From the cell containing the given text, extract its center point as [X, Y] coordinate. 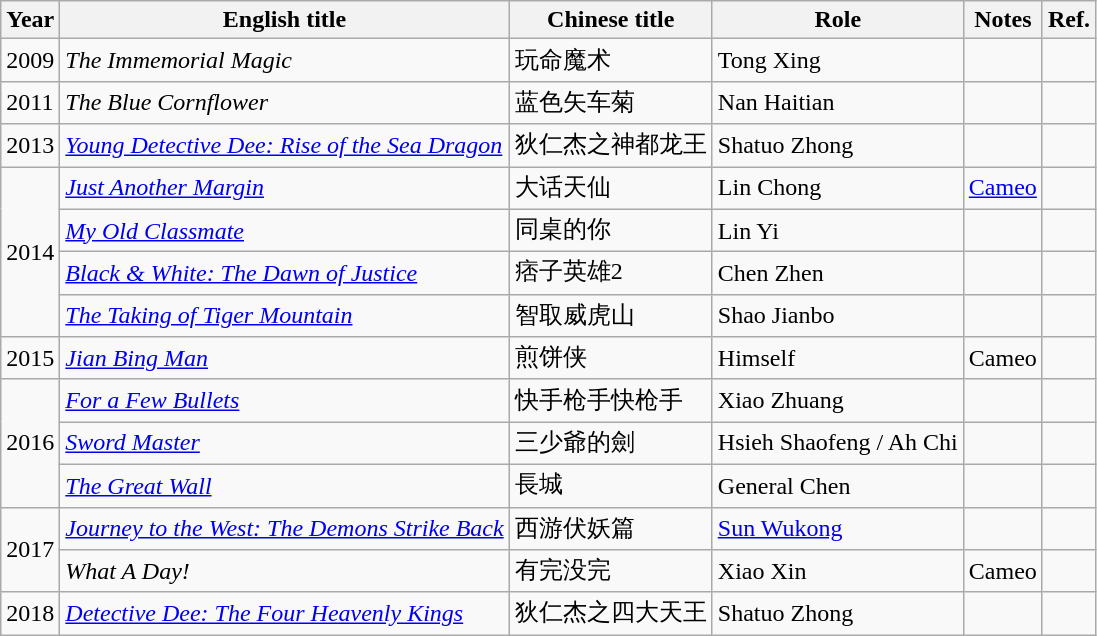
What A Day! [284, 572]
2018 [30, 614]
The Blue Cornflower [284, 102]
English title [284, 20]
西游伏妖篇 [610, 528]
Detective Dee: The Four Heavenly Kings [284, 614]
Hsieh Shaofeng / Ah Chi [838, 444]
Lin Chong [838, 188]
三少爺的劍 [610, 444]
My Old Classmate [284, 230]
Ref. [1068, 20]
The Great Wall [284, 486]
2017 [30, 550]
Notes [1002, 20]
Role [838, 20]
Jian Bing Man [284, 358]
Chen Zhen [838, 274]
長城 [610, 486]
狄仁杰之四大天王 [610, 614]
2013 [30, 146]
The Immemorial Magic [284, 60]
有完没完 [610, 572]
玩命魔术 [610, 60]
同桌的你 [610, 230]
智取威虎山 [610, 316]
Sword Master [284, 444]
Xiao Zhuang [838, 400]
2014 [30, 251]
2016 [30, 443]
Lin Yi [838, 230]
2015 [30, 358]
蓝色矢车菊 [610, 102]
2011 [30, 102]
Year [30, 20]
For a Few Bullets [284, 400]
Journey to the West: The Demons Strike Back [284, 528]
Just Another Margin [284, 188]
Nan Haitian [838, 102]
Black & White: The Dawn of Justice [284, 274]
Himself [838, 358]
Sun Wukong [838, 528]
General Chen [838, 486]
2009 [30, 60]
痞子英雄2 [610, 274]
狄仁杰之神都龙王 [610, 146]
煎饼侠 [610, 358]
Chinese title [610, 20]
大话天仙 [610, 188]
The Taking of Tiger Mountain [284, 316]
Xiao Xin [838, 572]
Young Detective Dee: Rise of the Sea Dragon [284, 146]
快手枪手快枪手 [610, 400]
Shao Jianbo [838, 316]
Tong Xing [838, 60]
